Output the [X, Y] coordinate of the center of the cell containing the given text.  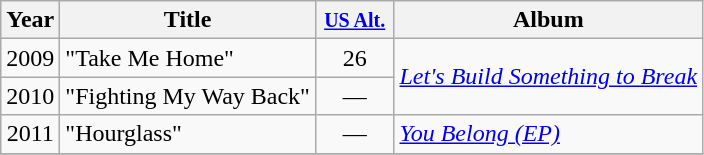
26 [354, 58]
US Alt. [354, 20]
"Fighting My Way Back" [188, 96]
2009 [30, 58]
Album [548, 20]
Let's Build Something to Break [548, 77]
2011 [30, 134]
You Belong (EP) [548, 134]
2010 [30, 96]
Title [188, 20]
Year [30, 20]
"Take Me Home" [188, 58]
"Hourglass" [188, 134]
